Capture the cell that displays the provided text and extract its [x, y] central coordinate. 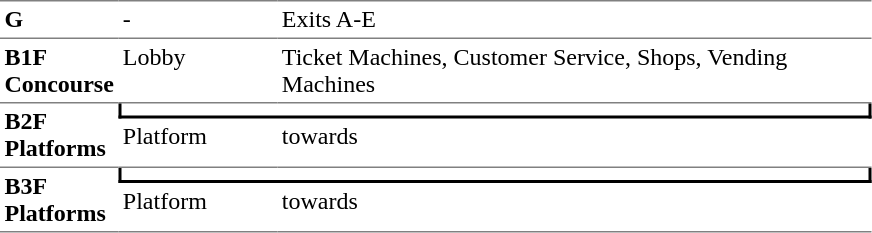
Ticket Machines, Customer Service, Shops, Vending Machines [574, 71]
Lobby [198, 71]
B2FPlatforms [59, 136]
G [59, 19]
B1FConcourse [59, 71]
B3FPlatforms [59, 200]
- [198, 19]
Exits A-E [574, 19]
